Return the (x, y) coordinate for the center point of the cell that contains the specified text.  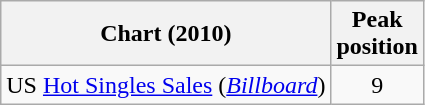
Peakposition (377, 34)
Chart (2010) (166, 34)
US Hot Singles Sales (Billboard) (166, 85)
9 (377, 85)
